Find where the given text appears and provide that cell's center as (x, y) coordinate. 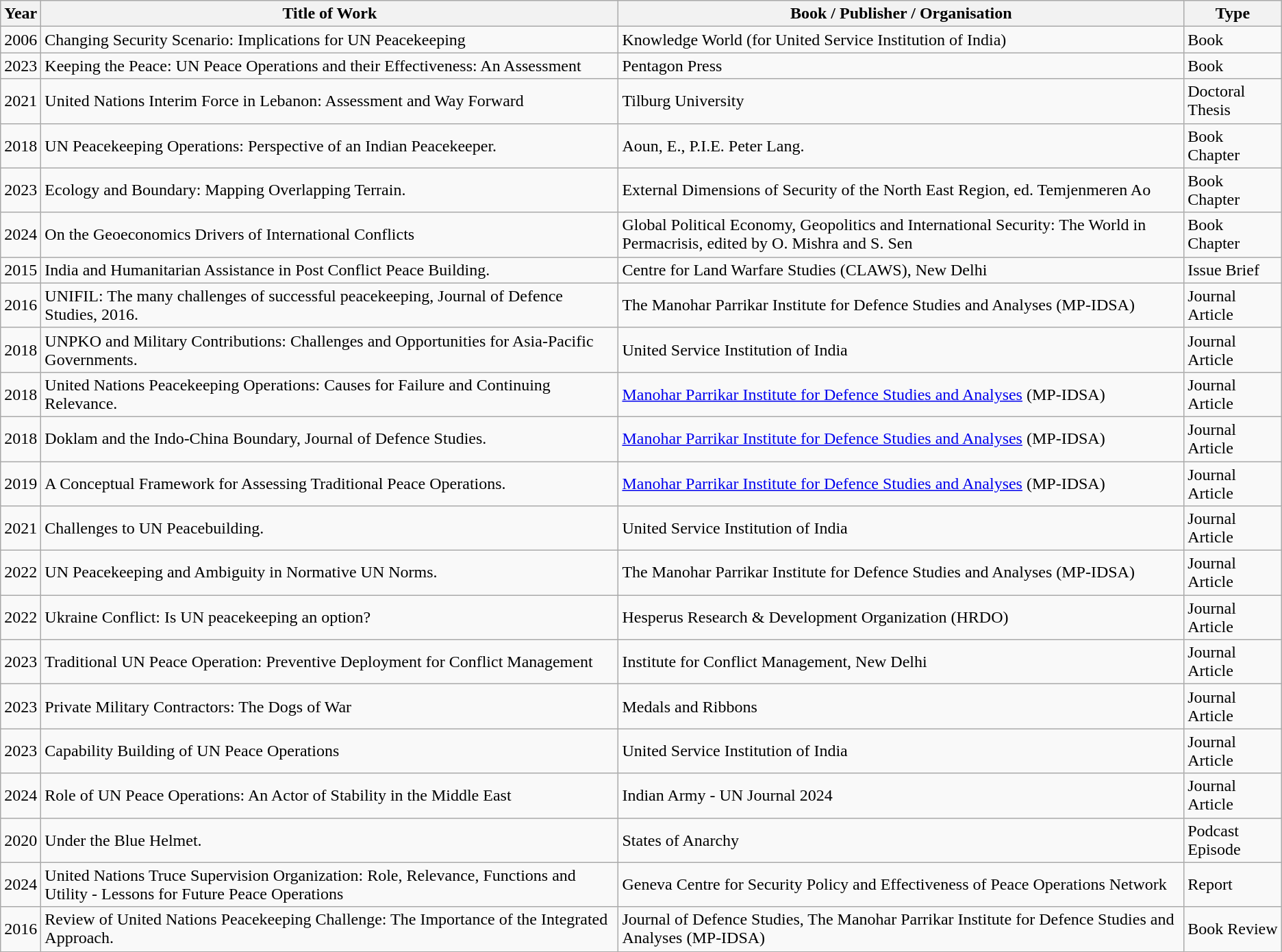
UN Peacekeeping Operations: Perspective of an Indian Peacekeeper. (330, 145)
Global Political Economy, Geopolitics and International Security: The World in Permacrisis, edited by O. Mishra and S. Sen (901, 234)
Pentagon Press (901, 66)
United Nations Truce Supervision Organization: Role, Relevance, Functions and Utility - Lessons for Future Peace Operations (330, 885)
Centre for Land Warfare Studies (CLAWS), New Delhi (901, 270)
Hesperus Research & Development Organization (HRDO) (901, 618)
2020 (21, 840)
Book Review (1233, 929)
2019 (21, 484)
Geneva Centre for Security Policy and Effectiveness of Peace Operations Network (901, 885)
Institute for Conflict Management, New Delhi (901, 662)
Ukraine Conflict: Is UN peacekeeping an option? (330, 618)
Changing Security Scenario: Implications for UN Peacekeeping (330, 40)
Keeping the Peace: UN Peace Operations and their Effectiveness: An Assessment (330, 66)
Issue Brief (1233, 270)
Type (1233, 14)
Traditional UN Peace Operation: Preventive Deployment for Conflict Management (330, 662)
2006 (21, 40)
Report (1233, 885)
External Dimensions of Security of the North East Region, ed. Temjenmeren Ao (901, 190)
Challenges to UN Peacebuilding. (330, 529)
A Conceptual Framework for Assessing Traditional Peace Operations. (330, 484)
Private Military Contractors: The Dogs of War (330, 707)
Year (21, 14)
India and Humanitarian Assistance in Post Conflict Peace Building. (330, 270)
UN Peacekeeping and Ambiguity in Normative UN Norms. (330, 573)
Title of Work (330, 14)
Review of United Nations Peacekeeping Challenge: The Importance of the Integrated Approach. (330, 929)
On the Geoeconomics Drivers of International Conflicts (330, 234)
Ecology and Boundary: Mapping Overlapping Terrain. (330, 190)
UNPKO and Military Contributions: Challenges and Opportunities for Asia-Pacific Governments. (330, 349)
2015 (21, 270)
Indian Army - UN Journal 2024 (901, 796)
Medals and Ribbons (901, 707)
Journal of Defence Studies, The Manohar Parrikar Institute for Defence Studies and Analyses (MP-IDSA) (901, 929)
Knowledge World (for United Service Institution of India) (901, 40)
Under the Blue Helmet. (330, 840)
Role of UN Peace Operations: An Actor of Stability in the Middle East (330, 796)
United Nations Interim Force in Lebanon: Assessment and Way Forward (330, 101)
UNIFIL: The many challenges of successful peacekeeping, Journal of Defence Studies, 2016. (330, 305)
Doklam and the Indo-China Boundary, Journal of Defence Studies. (330, 438)
Doctoral Thesis (1233, 101)
Tilburg University (901, 101)
Book / Publisher / Organisation (901, 14)
States of Anarchy (901, 840)
United Nations Peacekeeping Operations: Causes for Failure and Continuing Relevance. (330, 394)
Podcast Episode (1233, 840)
Aoun, E., P.I.E. Peter Lang. (901, 145)
Capability Building of UN Peace Operations (330, 751)
